Detect which cell encompasses the target text, then output its [X, Y] center coordinate. 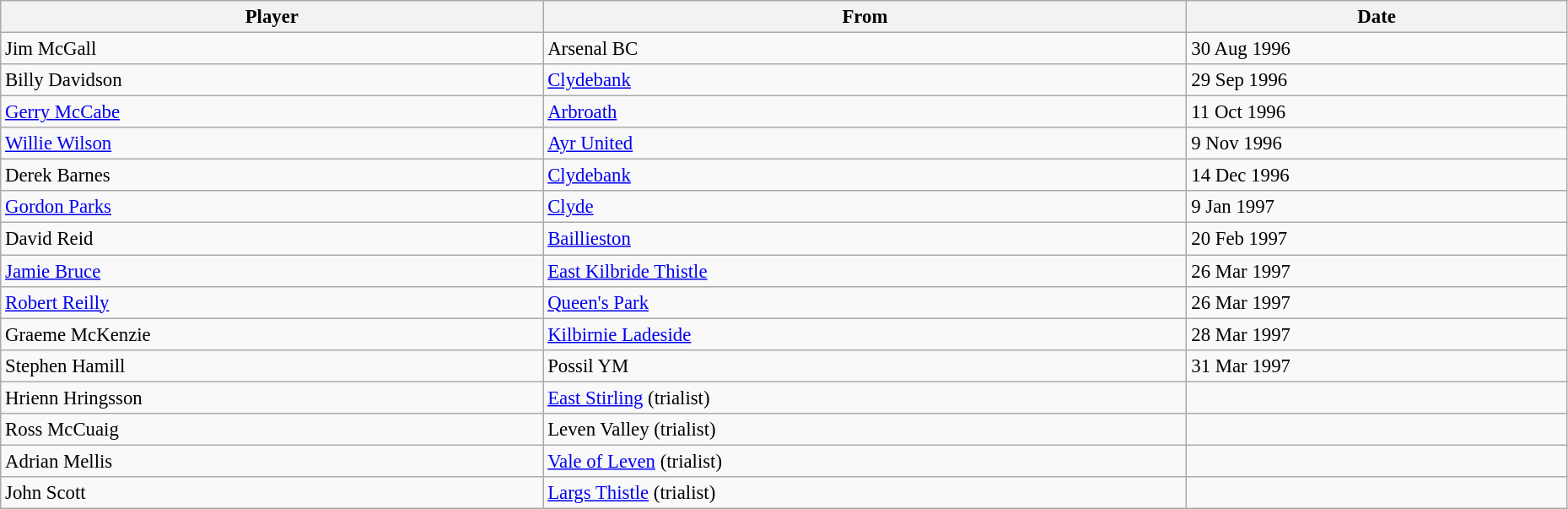
31 Mar 1997 [1377, 366]
30 Aug 1996 [1377, 49]
Ayr United [865, 143]
Vale of Leven (trialist) [865, 461]
29 Sep 1996 [1377, 80]
Ross McCuaig [272, 430]
Stephen Hamill [272, 366]
Willie Wilson [272, 143]
Date [1377, 17]
Adrian Mellis [272, 461]
John Scott [272, 493]
Graeme McKenzie [272, 334]
Baillieston [865, 239]
Queen's Park [865, 302]
Gordon Parks [272, 207]
Hrienn Hringsson [272, 398]
East Stirling (trialist) [865, 398]
Clyde [865, 207]
Player [272, 17]
Jim McGall [272, 49]
Jamie Bruce [272, 271]
14 Dec 1996 [1377, 176]
11 Oct 1996 [1377, 112]
Leven Valley (trialist) [865, 430]
9 Jan 1997 [1377, 207]
Arsenal BC [865, 49]
Arbroath [865, 112]
Largs Thistle (trialist) [865, 493]
Derek Barnes [272, 176]
From [865, 17]
Robert Reilly [272, 302]
9 Nov 1996 [1377, 143]
David Reid [272, 239]
Possil YM [865, 366]
Gerry McCabe [272, 112]
Kilbirnie Ladeside [865, 334]
East Kilbride Thistle [865, 271]
20 Feb 1997 [1377, 239]
Billy Davidson [272, 80]
28 Mar 1997 [1377, 334]
